Provide the (x, y) coordinate of the cell's center where the given text is located.  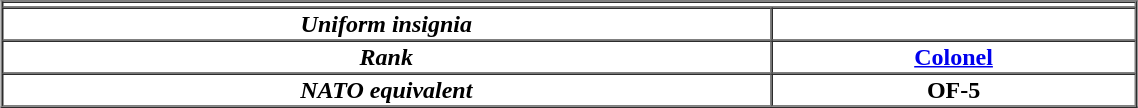
Colonel (954, 56)
Rank (386, 56)
OF-5 (954, 90)
NATO equivalent (386, 90)
Uniform insignia (386, 24)
